Capture the cell that displays the provided text and extract its [X, Y] central coordinate. 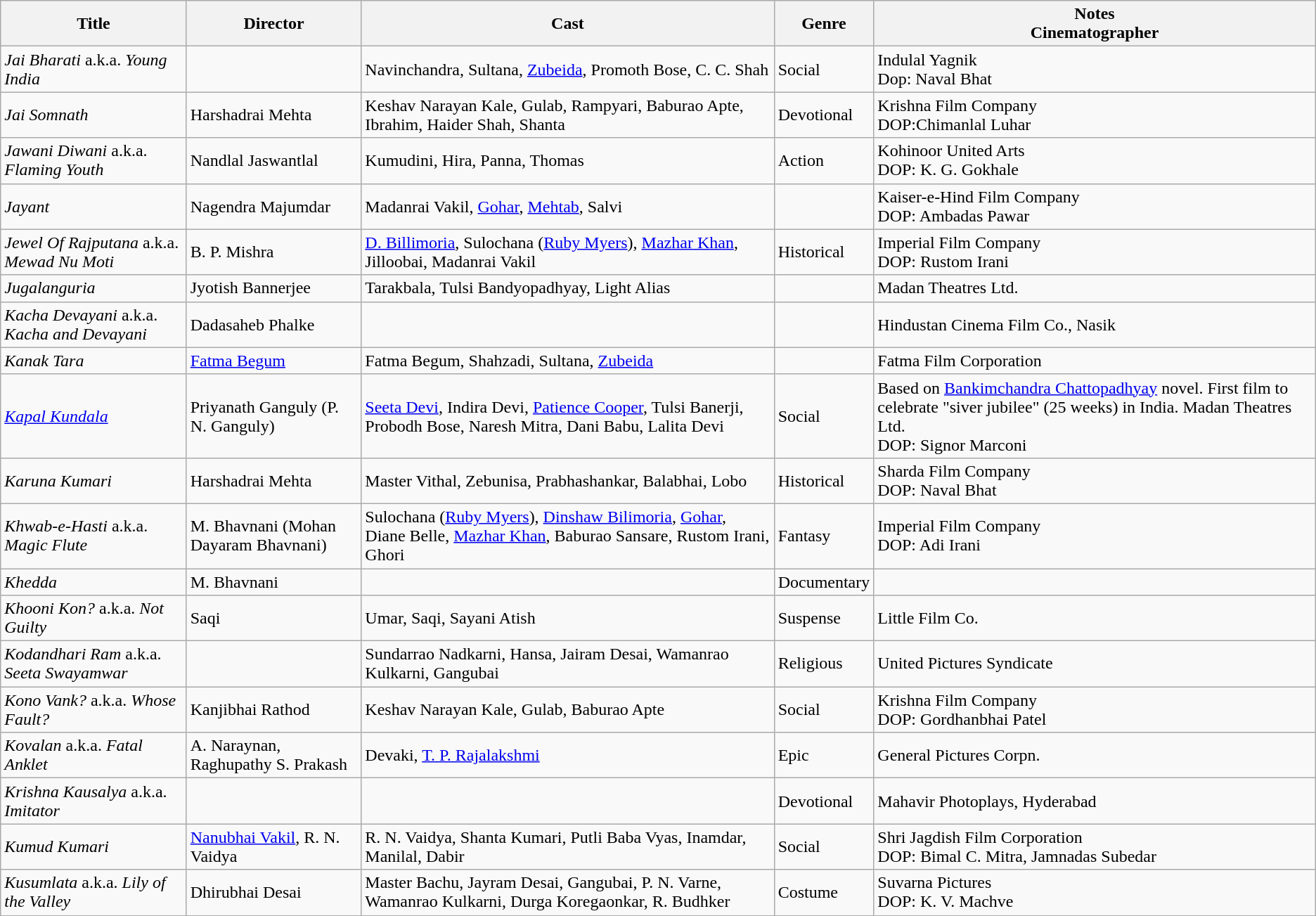
Master Bachu, Jayram Desai, Gangubai, P. N. Varne, Wamanrao Kulkarni, Durga Koregaonkar, R. Budhker [568, 893]
Krishna Kausalya a.k.a. Imitator [93, 801]
Sulochana (Ruby Myers), Dinshaw Bilimoria, Gohar, Diane Belle, Mazhar Khan, Baburao Sansare, Rustom Irani, Ghori [568, 536]
Khooni Kon? a.k.a. Not Guilty [93, 619]
Epic [824, 755]
Nanubhai Vakil, R. N. Vaidya [274, 846]
Fatma Begum [274, 361]
Shri Jagdish Film CorporationDOP: Bimal C. Mitra, Jamnadas Subedar [1095, 846]
M. Bhavnani (Mohan Dayaram Bhavnani) [274, 536]
R. N. Vaidya, Shanta Kumari, Putli Baba Vyas, Inamdar, Manilal, Dabir [568, 846]
Sharda Film CompanyDOP: Naval Bhat [1095, 481]
B. P. Mishra [274, 252]
Kapal Kundala [93, 416]
Imperial Film CompanyDOP: Rustom Irani [1095, 252]
Kono Vank? a.k.a. Whose Fault? [93, 710]
Kusumlata a.k.a. Lily of the Valley [93, 893]
Umar, Saqi, Sayani Atish [568, 619]
Jayant [93, 207]
Nandlal Jaswantlal [274, 160]
M. Bhavnani [274, 581]
Kanjibhai Rathod [274, 710]
Religious [824, 664]
Title [93, 24]
D. Billimoria, Sulochana (Ruby Myers), Mazhar Khan, Jilloobai, Madanrai Vakil [568, 252]
Kovalan a.k.a. Fatal Anklet [93, 755]
Kanak Tara [93, 361]
Imperial Film CompanyDOP: Adi Irani [1095, 536]
Nagendra Majumdar [274, 207]
Hindustan Cinema Film Co., Nasik [1095, 325]
Devaki, T. P. Rajalakshmi [568, 755]
Action [824, 160]
Krishna Film CompanyDOP:Chimanlal Luhar [1095, 115]
Karuna Kumari [93, 481]
Fantasy [824, 536]
Priyanath Ganguly (P. N. Ganguly) [274, 416]
Jawani Diwani a.k.a. Flaming Youth [93, 160]
Kumud Kumari [93, 846]
Jai Bharati a.k.a. Young India [93, 69]
Seeta Devi, Indira Devi, Patience Cooper, Tulsi Banerji, Probodh Bose, Naresh Mitra, Dani Babu, Lalita Devi [568, 416]
United Pictures Syndicate [1095, 664]
Jyotish Bannerjee [274, 288]
Saqi [274, 619]
A. Naraynan, Raghupathy S. Prakash [274, 755]
Krishna Film CompanyDOP: Gordhanbhai Patel [1095, 710]
General Pictures Corpn. [1095, 755]
Khedda [93, 581]
Kaiser-e-Hind Film CompanyDOP: Ambadas Pawar [1095, 207]
Kodandhari Ram a.k.a. Seeta Swayamwar [93, 664]
NotesCinematographer [1095, 24]
Costume [824, 893]
Suspense [824, 619]
Fatma Begum, Shahzadi, Sultana, Zubeida [568, 361]
Kumudini, Hira, Panna, Thomas [568, 160]
Documentary [824, 581]
Kacha Devayani a.k.a. Kacha and Devayani [93, 325]
Dadasaheb Phalke [274, 325]
Jugalanguria [93, 288]
Madan Theatres Ltd. [1095, 288]
Sundarrao Nadkarni, Hansa, Jairam Desai, Wamanrao Kulkarni, Gangubai [568, 664]
Director [274, 24]
Suvarna PicturesDOP: K. V. Machve [1095, 893]
Tarakbala, Tulsi Bandyopadhyay, Light Alias [568, 288]
Mahavir Photoplays, Hyderabad [1095, 801]
Khwab-e-Hasti a.k.a. Magic Flute [93, 536]
Cast [568, 24]
Navinchandra, Sultana, Zubeida, Promoth Bose, C. C. Shah [568, 69]
Genre [824, 24]
Master Vithal, Zebunisa, Prabhashankar, Balabhai, Lobo [568, 481]
Keshav Narayan Kale, Gulab, Baburao Apte [568, 710]
Indulal YagnikDop: Naval Bhat [1095, 69]
Kohinoor United ArtsDOP: K. G. Gokhale [1095, 160]
Fatma Film Corporation [1095, 361]
Madanrai Vakil, Gohar, Mehtab, Salvi [568, 207]
Dhirubhai Desai [274, 893]
Little Film Co. [1095, 619]
Jai Somnath [93, 115]
Based on Bankimchandra Chattopadhyay novel. First film to celebrate "siver jubilee" (25 weeks) in India. Madan Theatres Ltd.DOP: Signor Marconi [1095, 416]
Jewel Of Rajputana a.k.a. Mewad Nu Moti [93, 252]
Keshav Narayan Kale, Gulab, Rampyari, Baburao Apte, Ibrahim, Haider Shah, Shanta [568, 115]
